Detect which cell encompasses the target text, then output its (x, y) center coordinate. 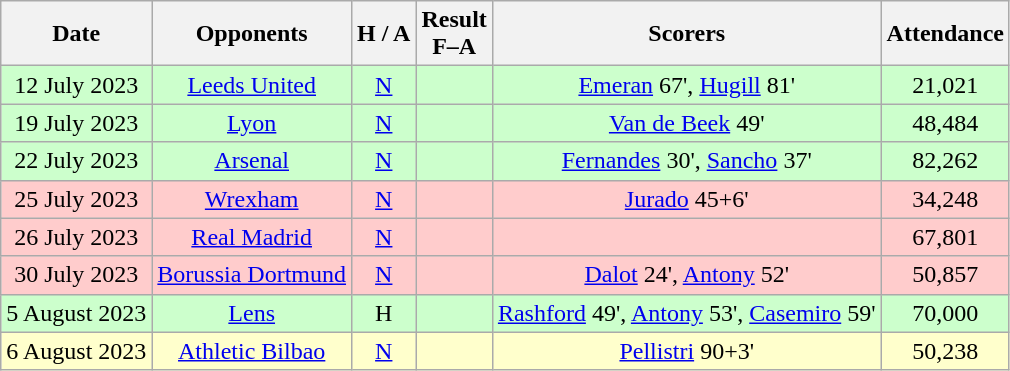
ResultF–A (454, 34)
Scorers (686, 34)
Dalot 24', Antony 52' (686, 275)
Opponents (252, 34)
21,021 (945, 85)
H / A (384, 34)
82,262 (945, 161)
Wrexham (252, 199)
Arsenal (252, 161)
Pellistri 90+3' (686, 351)
Borussia Dortmund (252, 275)
Jurado 45+6' (686, 199)
Date (76, 34)
Athletic Bilbao (252, 351)
26 July 2023 (76, 237)
Lyon (252, 123)
Lens (252, 313)
50,238 (945, 351)
6 August 2023 (76, 351)
H (384, 313)
67,801 (945, 237)
Real Madrid (252, 237)
19 July 2023 (76, 123)
5 August 2023 (76, 313)
50,857 (945, 275)
30 July 2023 (76, 275)
Emeran 67', Hugill 81' (686, 85)
12 July 2023 (76, 85)
22 July 2023 (76, 161)
Leeds United (252, 85)
Rashford 49', Antony 53', Casemiro 59' (686, 313)
Van de Beek 49' (686, 123)
34,248 (945, 199)
Attendance (945, 34)
Fernandes 30', Sancho 37' (686, 161)
25 July 2023 (76, 199)
48,484 (945, 123)
70,000 (945, 313)
